Determine the [X, Y] coordinate at the center of the cell enclosing the given text.  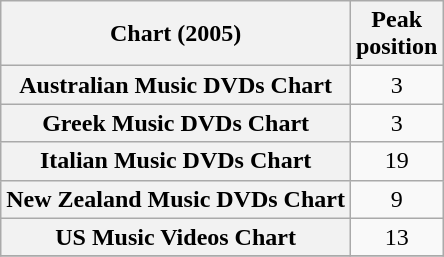
Italian Music DVDs Chart [176, 161]
Peakposition [396, 34]
New Zealand Music DVDs Chart [176, 199]
19 [396, 161]
13 [396, 237]
Chart (2005) [176, 34]
Greek Music DVDs Chart [176, 123]
US Music Videos Chart [176, 237]
Australian Music DVDs Chart [176, 85]
9 [396, 199]
